Provide the (X, Y) coordinate of the cell's center where the given text is located.  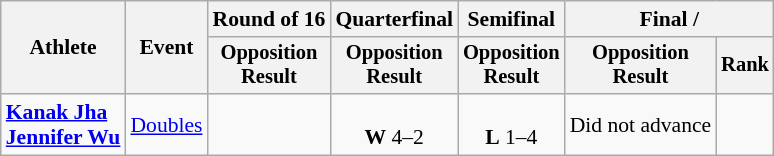
Final / (670, 19)
Athlete (64, 48)
Round of 16 (270, 19)
Did not advance (641, 124)
Quarterfinal (394, 19)
Semifinal (512, 19)
Rank (745, 66)
W 4–2 (394, 124)
Kanak JhaJennifer Wu (64, 124)
Event (166, 48)
Doubles (166, 124)
L 1–4 (512, 124)
